Scan for the cell matching the given text and deliver its [x, y] coordinate at center. 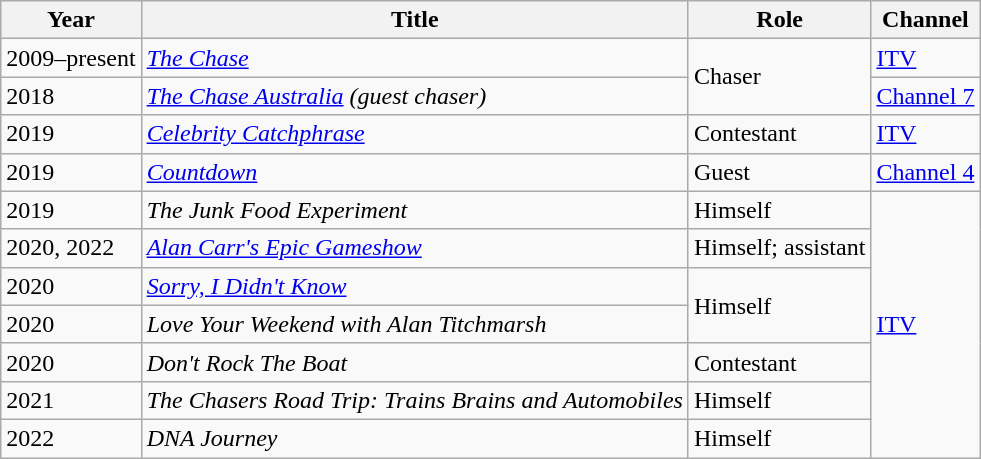
Role [779, 20]
The Chase Australia (guest chaser) [414, 96]
Channel 7 [926, 96]
2020, 2022 [71, 248]
The Junk Food Experiment [414, 210]
Sorry, I Didn't Know [414, 286]
Love Your Weekend with Alan Titchmarsh [414, 324]
Year [71, 20]
Channel 4 [926, 172]
2009–present [71, 58]
Celebrity Catchphrase [414, 134]
Guest [779, 172]
Himself; assistant [779, 248]
Alan Carr's Epic Gameshow [414, 248]
Title [414, 20]
Chaser [779, 77]
DNA Journey [414, 438]
2018 [71, 96]
2021 [71, 400]
The Chase [414, 58]
Don't Rock The Boat [414, 362]
Countdown [414, 172]
2022 [71, 438]
Channel [926, 20]
The Chasers Road Trip: Trains Brains and Automobiles [414, 400]
